Detect which cell encompasses the target text, then output its (X, Y) center coordinate. 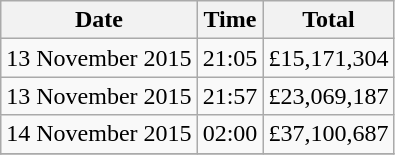
£15,171,304 (328, 58)
21:05 (230, 58)
Date (99, 20)
14 November 2015 (99, 134)
21:57 (230, 96)
£23,069,187 (328, 96)
£37,100,687 (328, 134)
02:00 (230, 134)
Time (230, 20)
Total (328, 20)
